For the text-containing cell, return its midpoint in [X, Y] coordinate format. 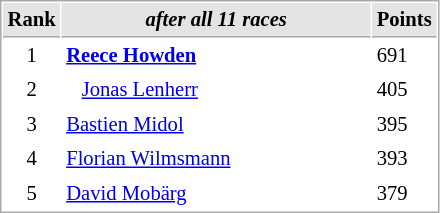
after all 11 races [216, 20]
3 [32, 124]
395 [404, 124]
393 [404, 158]
691 [404, 56]
Reece Howden [216, 56]
Bastien Midol [216, 124]
Rank [32, 20]
5 [32, 194]
379 [404, 194]
Jonas Lenherr [216, 90]
Points [404, 20]
4 [32, 158]
2 [32, 90]
1 [32, 56]
David Mobärg [216, 194]
Florian Wilmsmann [216, 158]
405 [404, 90]
